Scan for the cell matching the given text and deliver its [x, y] coordinate at center. 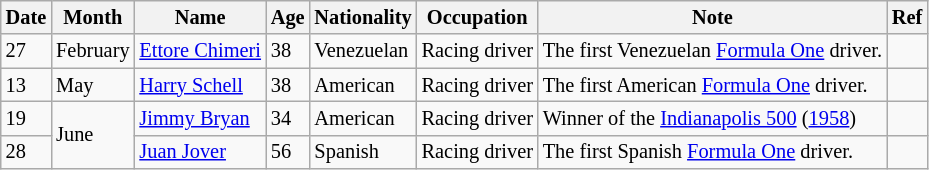
June [92, 134]
Jimmy Bryan [200, 118]
Note [712, 17]
27 [26, 51]
Nationality [364, 17]
The first American Formula One driver. [712, 85]
28 [26, 152]
Venezuelan [364, 51]
Age [288, 17]
Spanish [364, 152]
34 [288, 118]
May [92, 85]
Winner of the Indianapolis 500 (1958) [712, 118]
Name [200, 17]
Juan Jover [200, 152]
Ref [907, 17]
13 [26, 85]
Date [26, 17]
February [92, 51]
The first Spanish Formula One driver. [712, 152]
The first Venezuelan Formula One driver. [712, 51]
Month [92, 17]
Ettore Chimeri [200, 51]
Occupation [478, 17]
56 [288, 152]
19 [26, 118]
Harry Schell [200, 85]
